Detect which cell encompasses the target text, then output its (X, Y) center coordinate. 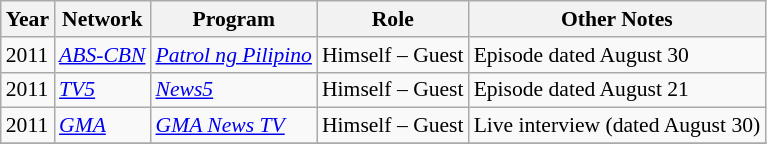
Episode dated August 30 (618, 55)
GMA News TV (234, 126)
Role (393, 19)
Live interview (dated August 30) (618, 126)
GMA (102, 126)
ABS-CBN (102, 55)
Program (234, 19)
News5 (234, 90)
Patrol ng Pilipino (234, 55)
Year (28, 19)
Episode dated August 21 (618, 90)
Network (102, 19)
Other Notes (618, 19)
TV5 (102, 90)
